Determine the (X, Y) coordinate at the center of the cell enclosing the given text.  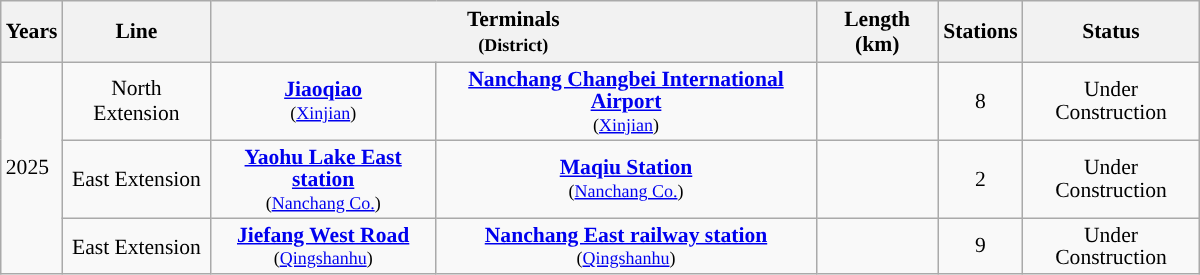
North Extension (136, 101)
Stations (980, 32)
Jiefang West Road(Qingshanhu) (322, 247)
Nanchang East railway station(Qingshanhu) (626, 247)
Years (32, 32)
Terminals(District) (513, 32)
Nanchang Changbei International Airport(Xinjian) (626, 101)
2025 (32, 168)
Yaohu Lake East station(Nanchang Co.) (322, 179)
Status (1112, 32)
8 (980, 101)
Length (km) (877, 32)
9 (980, 247)
Jiaoqiao(Xinjian) (322, 101)
Line (136, 32)
2 (980, 179)
Maqiu Station(Nanchang Co.) (626, 179)
